Find where the given text appears and provide that cell's center as (x, y) coordinate. 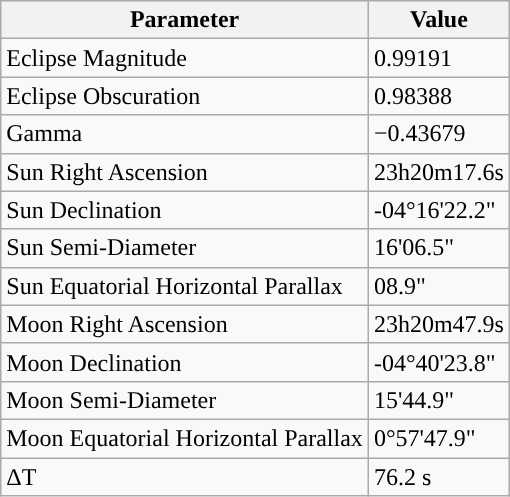
Eclipse Magnitude (185, 58)
Sun Declination (185, 210)
Value (438, 20)
Sun Equatorial Horizontal Parallax (185, 286)
23h20m17.6s (438, 172)
Sun Right Ascension (185, 172)
Moon Semi-Diameter (185, 400)
Moon Declination (185, 362)
Moon Right Ascension (185, 324)
−0.43679 (438, 134)
-04°16'22.2" (438, 210)
16'06.5" (438, 248)
Moon Equatorial Horizontal Parallax (185, 438)
Eclipse Obscuration (185, 96)
ΔT (185, 477)
0°57'47.9" (438, 438)
0.99191 (438, 58)
0.98388 (438, 96)
Parameter (185, 20)
76.2 s (438, 477)
Gamma (185, 134)
15'44.9" (438, 400)
Sun Semi-Diameter (185, 248)
08.9" (438, 286)
23h20m47.9s (438, 324)
-04°40'23.8" (438, 362)
